Detect which cell encompasses the target text, then output its [X, Y] center coordinate. 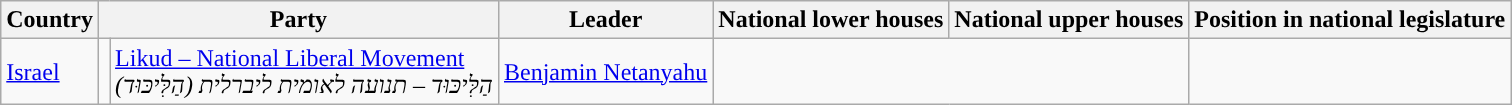
National lower houses [831, 20]
Country [50, 20]
Benjamin Netanyahu [605, 72]
National upper houses [1069, 20]
Leader [605, 20]
Position in national legislature [1350, 20]
Israel [50, 72]
Likud – National Liberal Movementהַלִּיכּוּד – תנועה לאומית ליברלית (הַלִּיכּוּד) [304, 72]
Party [298, 20]
